For the text-containing cell, return its midpoint in (x, y) coordinate format. 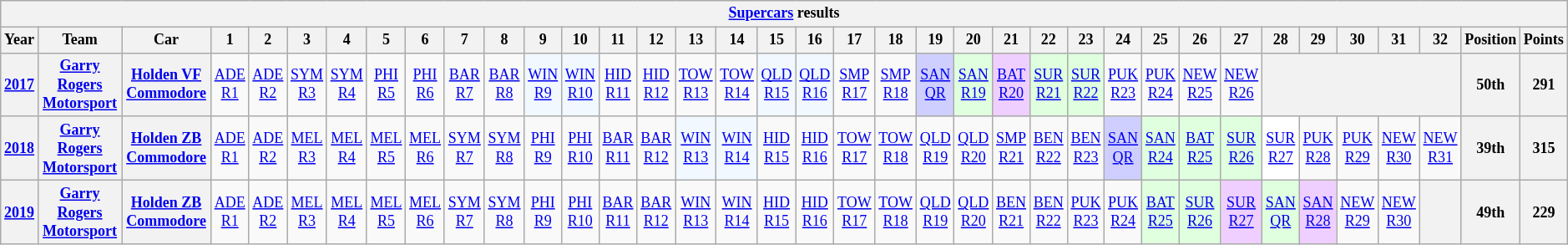
25 (1161, 40)
PHIR5 (386, 84)
TOWR13 (696, 84)
SANR19 (974, 84)
NEWR29 (1358, 212)
Holden VF Commodore (167, 84)
19 (935, 40)
Points (1545, 40)
SURR22 (1085, 84)
6 (426, 40)
12 (656, 40)
291 (1545, 84)
BARR8 (504, 84)
1 (230, 40)
SURR21 (1049, 84)
NEWR26 (1242, 84)
17 (855, 40)
HIDR11 (618, 84)
32 (1440, 40)
SYMR4 (346, 84)
30 (1358, 40)
10 (581, 40)
14 (736, 40)
16 (815, 40)
Team (79, 40)
Position (1491, 40)
3 (307, 40)
BATR20 (1012, 84)
NEWR31 (1440, 148)
2018 (20, 148)
BARR7 (464, 84)
Year (20, 40)
31 (1399, 40)
2 (268, 40)
23 (1085, 40)
Car (167, 40)
4 (346, 40)
TOWR14 (736, 84)
WINR9 (543, 84)
Supercars results (784, 13)
27 (1242, 40)
21 (1012, 40)
SANR28 (1318, 212)
PUKR29 (1358, 148)
28 (1281, 40)
49th (1491, 212)
2017 (20, 84)
7 (464, 40)
NEWR25 (1200, 84)
8 (504, 40)
22 (1049, 40)
HIDR12 (656, 84)
39th (1491, 148)
229 (1545, 212)
18 (895, 40)
PHIR6 (426, 84)
QLDR15 (776, 84)
20 (974, 40)
11 (618, 40)
SYMR3 (307, 84)
15 (776, 40)
24 (1124, 40)
9 (543, 40)
SMPR21 (1012, 148)
315 (1545, 148)
QLDR16 (815, 84)
BENR23 (1085, 148)
SANR24 (1161, 148)
29 (1318, 40)
50th (1491, 84)
SMPR18 (895, 84)
26 (1200, 40)
SMPR17 (855, 84)
2019 (20, 212)
5 (386, 40)
WINR10 (581, 84)
PUKR28 (1318, 148)
BENR21 (1012, 212)
13 (696, 40)
